Output the (X, Y) coordinate of the center of the cell containing the given text.  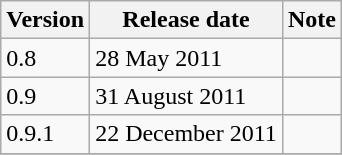
22 December 2011 (186, 134)
0.9.1 (46, 134)
31 August 2011 (186, 96)
28 May 2011 (186, 58)
0.8 (46, 58)
Note (312, 20)
Release date (186, 20)
Version (46, 20)
0.9 (46, 96)
